Search for the cell housing the specified text and yield its [x, y] center coordinate. 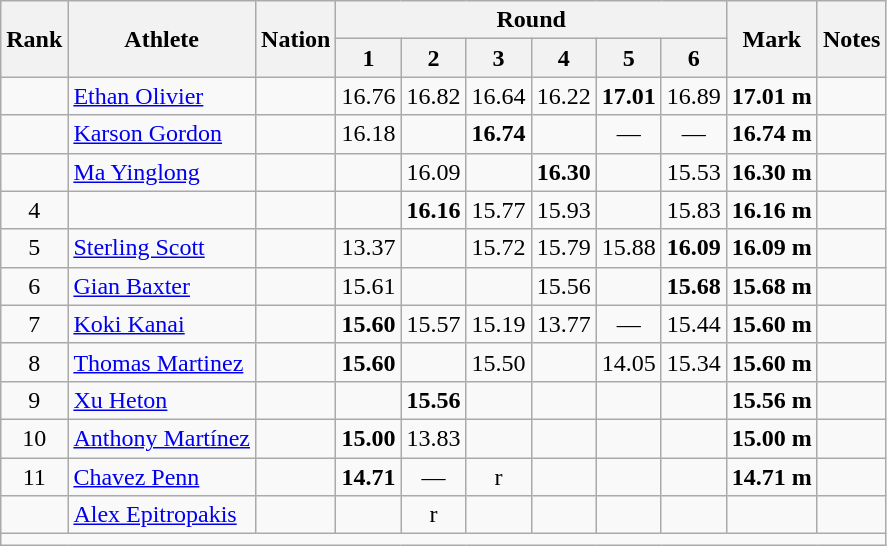
15.79 [564, 248]
15.50 [498, 362]
15.68 m [772, 286]
Gian Baxter [162, 286]
15.57 [434, 324]
14.71 [368, 477]
16.09 m [772, 248]
Mark [772, 39]
15.61 [368, 286]
Round [531, 20]
Alex Epitropakis [162, 515]
9 [34, 400]
17.01 [628, 96]
15.88 [628, 248]
2 [434, 58]
14.05 [628, 362]
Ma Yinglong [162, 172]
15.56 m [772, 400]
16.74 m [772, 134]
15.44 [694, 324]
13.83 [434, 438]
15.53 [694, 172]
Thomas Martinez [162, 362]
Sterling Scott [162, 248]
3 [498, 58]
15.00 [368, 438]
15.72 [498, 248]
16.76 [368, 96]
Xu Heton [162, 400]
Nation [296, 39]
16.30 m [772, 172]
8 [34, 362]
14.71 m [772, 477]
Karson Gordon [162, 134]
16.30 [564, 172]
15.00 m [772, 438]
16.22 [564, 96]
15.68 [694, 286]
11 [34, 477]
1 [368, 58]
17.01 m [772, 96]
16.18 [368, 134]
10 [34, 438]
Athlete [162, 39]
13.77 [564, 324]
15.19 [498, 324]
Rank [34, 39]
16.89 [694, 96]
16.82 [434, 96]
7 [34, 324]
13.37 [368, 248]
Koki Kanai [162, 324]
16.16 m [772, 210]
Ethan Olivier [162, 96]
Anthony Martínez [162, 438]
Chavez Penn [162, 477]
15.83 [694, 210]
15.93 [564, 210]
16.16 [434, 210]
16.74 [498, 134]
15.34 [694, 362]
16.64 [498, 96]
Notes [851, 39]
15.77 [498, 210]
